Scan for the cell matching the given text and deliver its (x, y) coordinate at center. 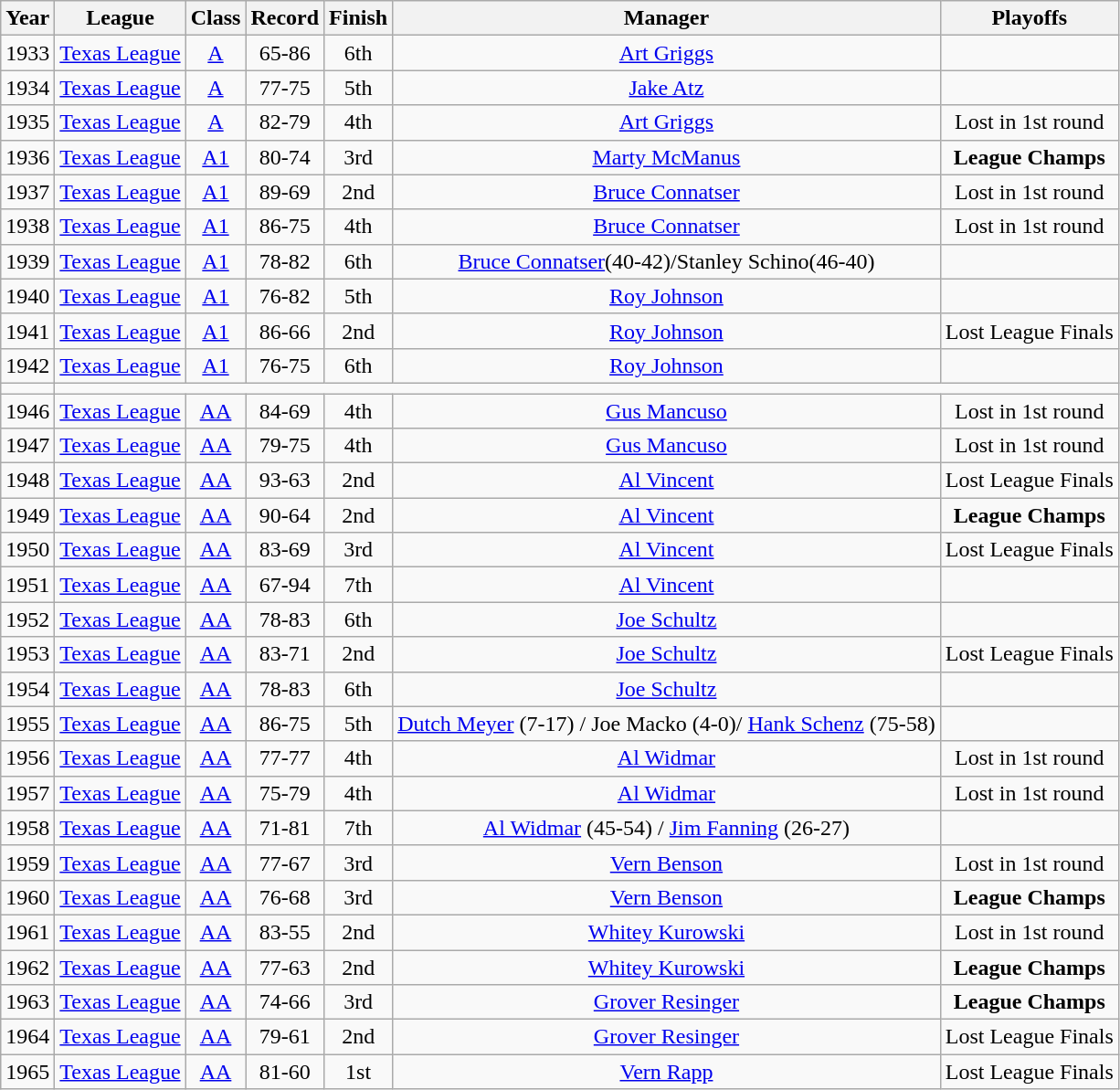
1953 (27, 654)
77-75 (285, 88)
1949 (27, 515)
1955 (27, 724)
1st (358, 1072)
75-79 (285, 793)
1937 (27, 192)
76-68 (285, 897)
Year (27, 18)
1954 (27, 689)
79-61 (285, 1037)
Jake Atz (667, 88)
1935 (27, 122)
League (121, 18)
1941 (27, 331)
90-64 (285, 515)
1948 (27, 481)
83-55 (285, 932)
1942 (27, 365)
83-69 (285, 550)
1940 (27, 296)
82-79 (285, 122)
76-75 (285, 365)
1956 (27, 758)
Marty McManus (667, 157)
1962 (27, 968)
83-71 (285, 654)
1961 (27, 932)
71-81 (285, 828)
Vern Rapp (667, 1072)
1951 (27, 585)
77-77 (285, 758)
1939 (27, 261)
77-63 (285, 968)
Finish (358, 18)
1958 (27, 828)
Dutch Meyer (7-17) / Joe Macko (4-0)/ Hank Schenz (75-58) (667, 724)
1946 (27, 410)
93-63 (285, 481)
67-94 (285, 585)
Al Widmar (45-54) / Jim Fanning (26-27) (667, 828)
1963 (27, 1002)
1964 (27, 1037)
1947 (27, 446)
Manager (667, 18)
81-60 (285, 1072)
1960 (27, 897)
1950 (27, 550)
1938 (27, 227)
1933 (27, 53)
1936 (27, 157)
80-74 (285, 157)
89-69 (285, 192)
Class (216, 18)
79-75 (285, 446)
77-67 (285, 862)
84-69 (285, 410)
1957 (27, 793)
1934 (27, 88)
1952 (27, 619)
Bruce Connatser(40-42)/Stanley Schino(46-40) (667, 261)
Playoffs (1029, 18)
65-86 (285, 53)
76-82 (285, 296)
74-66 (285, 1002)
78-82 (285, 261)
1959 (27, 862)
1965 (27, 1072)
86-66 (285, 331)
Record (285, 18)
